Scan for the cell matching the given text and deliver its (X, Y) coordinate at center. 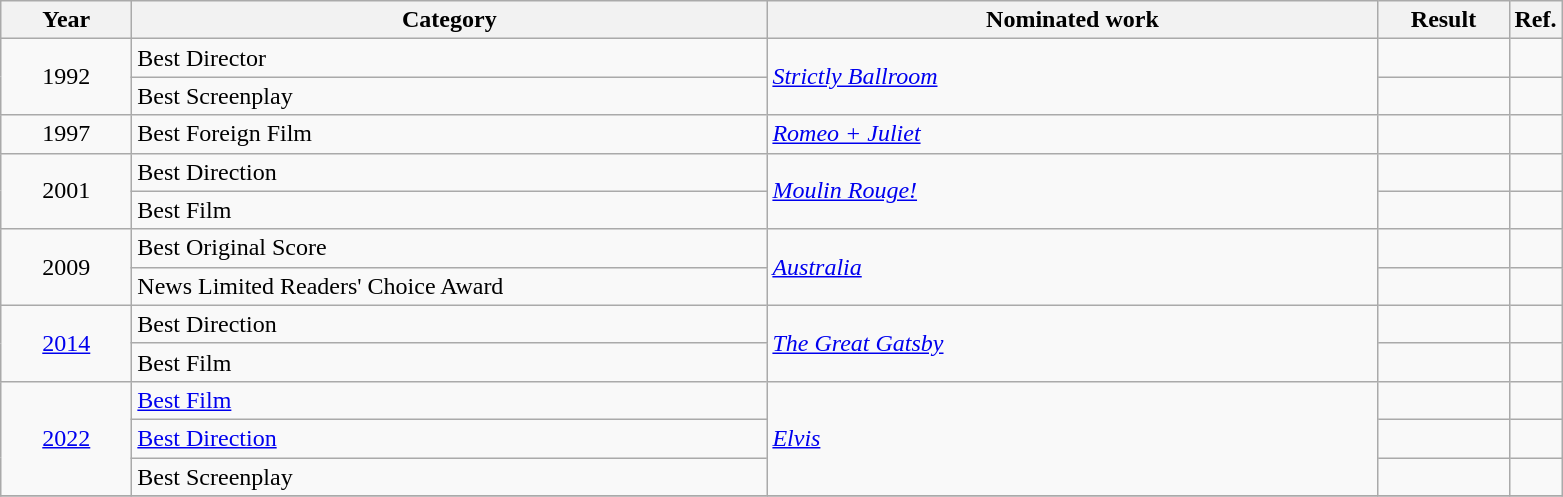
Result (1444, 20)
2014 (66, 343)
Strictly Ballroom (1072, 77)
Romeo + Juliet (1072, 134)
1992 (66, 77)
Nominated work (1072, 20)
Elvis (1072, 438)
Best Original Score (450, 248)
The Great Gatsby (1072, 343)
Year (66, 20)
2022 (66, 438)
1997 (66, 134)
Best Director (450, 58)
Moulin Rouge! (1072, 191)
2009 (66, 267)
News Limited Readers' Choice Award (450, 286)
Category (450, 20)
Ref. (1536, 20)
Best Foreign Film (450, 134)
2001 (66, 191)
Australia (1072, 267)
